Identify which cell holds the provided text, then report its (x, y) central coordinate. 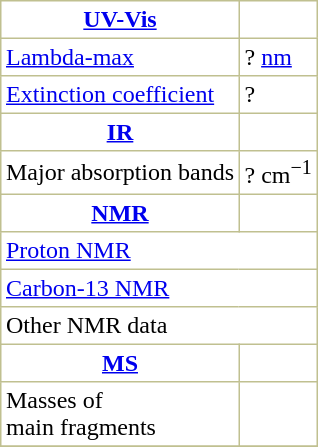
Extinction coefficient (120, 95)
MS (120, 364)
Proton NMR (159, 251)
Other NMR data (159, 326)
NMR (120, 214)
? cm−1 (278, 173)
? (278, 95)
? nm (278, 57)
Carbon-13 NMR (159, 289)
Masses of main fragments (120, 414)
IR (120, 132)
Lambda-max (120, 57)
UV-Vis (120, 20)
Major absorption bands (120, 173)
